Determine the (X, Y) coordinate at the center of the cell enclosing the given text.  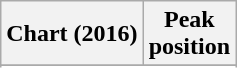
Chart (2016) (72, 34)
Peakposition (189, 34)
